From the cell containing the given text, extract its center point as [X, Y] coordinate. 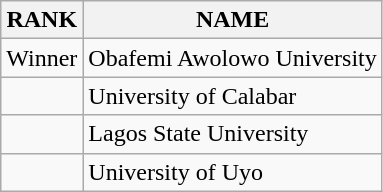
Winner [42, 58]
RANK [42, 20]
Lagos State University [232, 134]
NAME [232, 20]
University of Uyo [232, 172]
Obafemi Awolowo University [232, 58]
University of Calabar [232, 96]
